Identify which cell holds the provided text, then report its (X, Y) central coordinate. 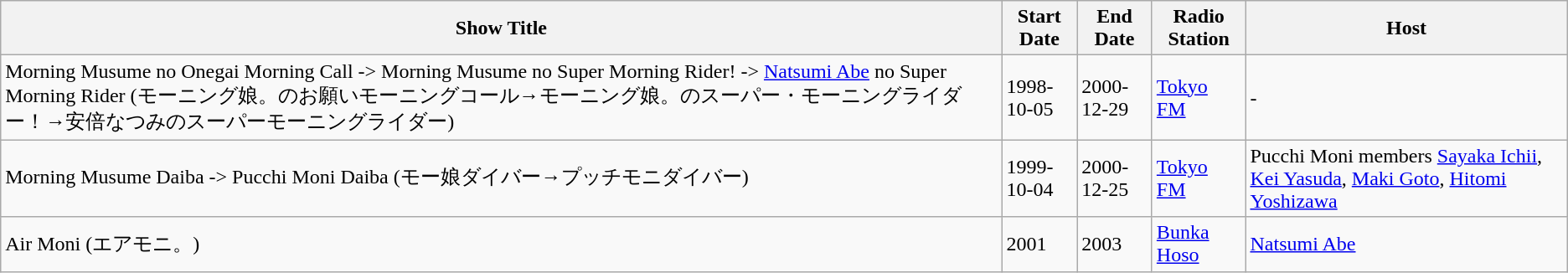
Start Date (1039, 28)
Pucchi Moni members Sayaka Ichii, Kei Yasuda, Maki Goto, Hitomi Yoshizawa (1406, 178)
2000-12-29 (1115, 97)
2001 (1039, 245)
Host (1406, 28)
Morning Musume Daiba -> Pucchi Moni Daiba (モー娘ダイバー→プッチモニダイバー) (501, 178)
Radio Station (1199, 28)
2003 (1115, 245)
2000-12-25 (1115, 178)
End Date (1115, 28)
Bunka Hoso (1199, 245)
1999-10-04 (1039, 178)
Air Moni (エアモニ。) (501, 245)
Show Title (501, 28)
1998-10-05 (1039, 97)
- (1406, 97)
Natsumi Abe (1406, 245)
